Pinpoint the cell where the given text exists, returning its (x, y) midpoint coordinate. 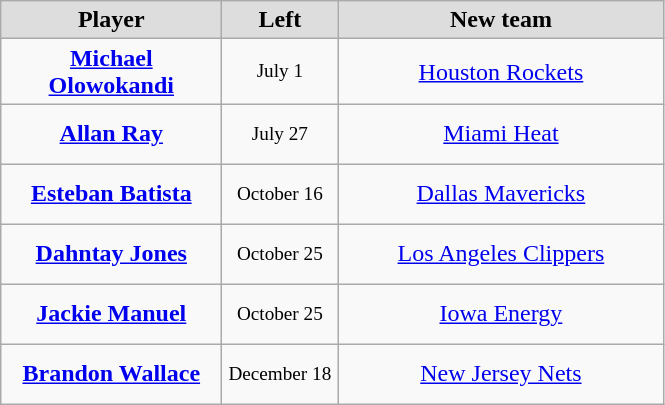
Player (112, 20)
New team (501, 20)
Dallas Mavericks (501, 194)
New Jersey Nets (501, 374)
Jackie Manuel (112, 314)
Houston Rockets (501, 72)
Michael Olowokandi (112, 72)
Miami Heat (501, 134)
July 1 (280, 72)
Iowa Energy (501, 314)
Los Angeles Clippers (501, 254)
Allan Ray (112, 134)
October 16 (280, 194)
Left (280, 20)
Dahntay Jones (112, 254)
Brandon Wallace (112, 374)
Esteban Batista (112, 194)
December 18 (280, 374)
July 27 (280, 134)
